Extract the [X, Y] coordinate from the center of the cell holding the provided text.  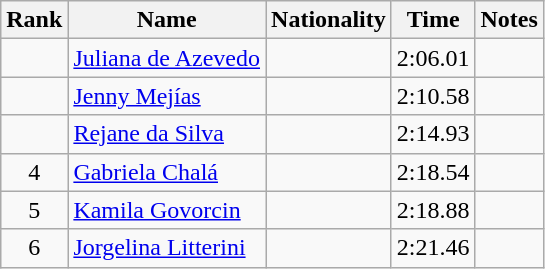
Notes [509, 20]
Time [433, 20]
Rank [34, 20]
6 [34, 248]
Jenny Mejías [167, 96]
Gabriela Chalá [167, 172]
Kamila Govorcin [167, 210]
5 [34, 210]
Rejane da Silva [167, 134]
2:06.01 [433, 58]
Jorgelina Litterini [167, 248]
Juliana de Azevedo [167, 58]
4 [34, 172]
Nationality [329, 20]
2:18.88 [433, 210]
2:10.58 [433, 96]
Name [167, 20]
2:14.93 [433, 134]
2:18.54 [433, 172]
2:21.46 [433, 248]
